Capture the cell that displays the provided text and extract its [X, Y] central coordinate. 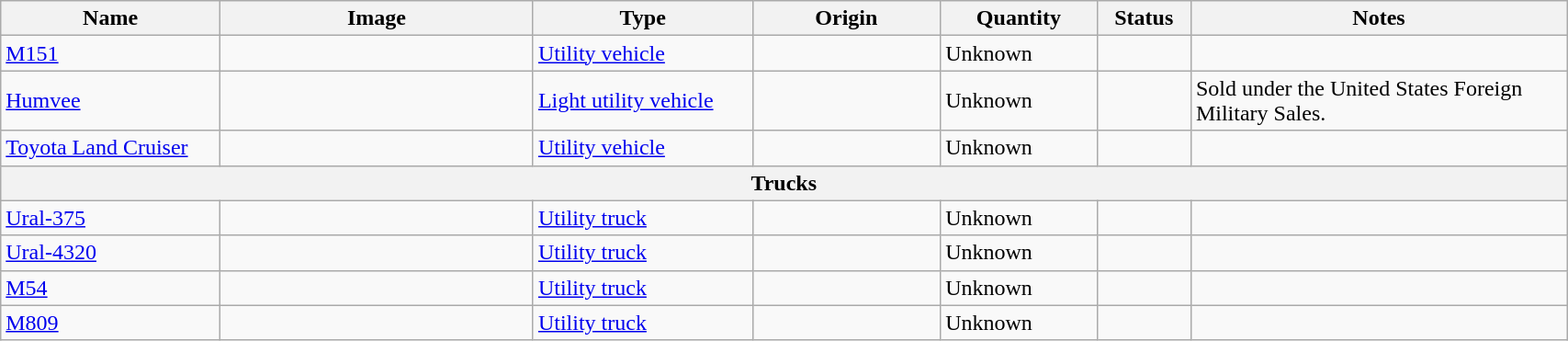
Humvee [110, 101]
Quantity [1019, 18]
M809 [110, 323]
M54 [110, 288]
Ural-375 [110, 218]
Sold under the United States Foreign Military Sales. [1378, 101]
Trucks [784, 183]
Toyota Land Cruiser [110, 148]
Notes [1378, 18]
Origin [847, 18]
Status [1144, 18]
Type [643, 18]
Ural-4320 [110, 253]
M151 [110, 53]
Image [377, 18]
Light utility vehicle [643, 101]
Name [110, 18]
